For the text-containing cell, return its midpoint in [x, y] coordinate format. 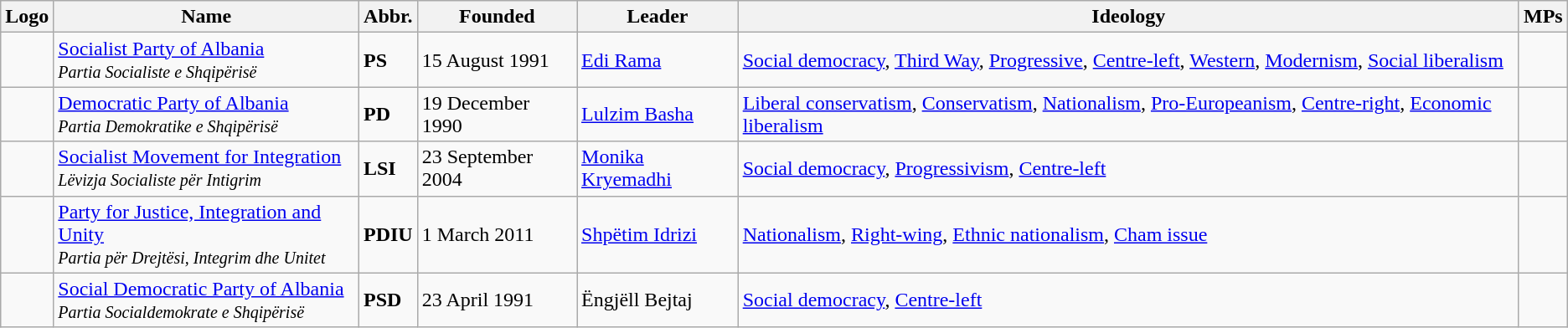
15 August 1991 [497, 60]
Socialist Party of AlbaniaPartia Socialiste e Shqipërisë [206, 60]
23 April 1991 [497, 300]
Social democracy, Progressivism, Centre-left [1128, 169]
Monika Kryemadhi [658, 169]
PD [388, 114]
Liberal conservatism, Conservatism, Nationalism, Pro-Europeanism, Centre-right, Economic liberalism [1128, 114]
Ëngjëll Bejtaj [658, 300]
Nationalism, Right-wing, Ethnic nationalism, Cham issue [1128, 234]
Socialist Movement for IntegrationLëvizja Socialiste për Intigrim [206, 169]
Democratic Party of AlbaniaPartia Demokratike e Shqipërisë [206, 114]
19 December 1990 [497, 114]
Founded [497, 17]
Name [206, 17]
Abbr. [388, 17]
Party for Justice, Integration and UnityPartia për Drejtësi, Integrim dhe Unitet [206, 234]
Ideology [1128, 17]
Logo [27, 17]
PSD [388, 300]
1 March 2011 [497, 234]
Lulzim Basha [658, 114]
MPs [1543, 17]
Social democracy, Centre-left [1128, 300]
Social democracy, Third Way, Progressive, Centre-left, Western, Modernism, Social liberalism [1128, 60]
PDIU [388, 234]
PS [388, 60]
Social Democratic Party of AlbaniaPartia Socialdemokrate e Shqipërisë [206, 300]
LSI [388, 169]
Shpëtim Idrizi [658, 234]
Edi Rama [658, 60]
Leader [658, 17]
23 September 2004 [497, 169]
